Determine the [x, y] coordinate at the center of the cell enclosing the given text.  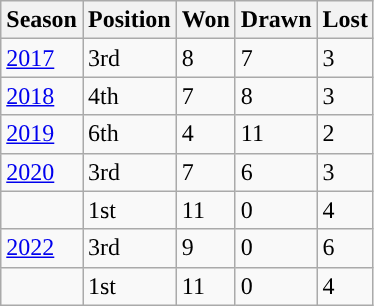
2017 [42, 58]
Won [206, 20]
Season [42, 20]
2019 [42, 134]
2018 [42, 96]
9 [206, 248]
2022 [42, 248]
Lost [345, 20]
Position [129, 20]
4th [129, 96]
Drawn [276, 20]
6th [129, 134]
2 [345, 134]
2020 [42, 172]
